Extract the [x, y] coordinate from the center of the cell holding the provided text.  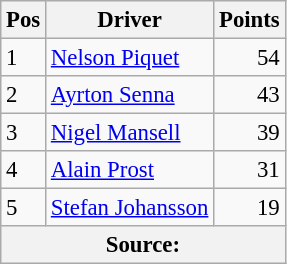
Nelson Piquet [130, 58]
Alain Prost [130, 170]
2 [24, 95]
Source: [143, 245]
31 [250, 170]
Pos [24, 20]
1 [24, 58]
19 [250, 208]
Nigel Mansell [130, 133]
39 [250, 133]
54 [250, 58]
5 [24, 208]
Stefan Johansson [130, 208]
4 [24, 170]
3 [24, 133]
Driver [130, 20]
43 [250, 95]
Points [250, 20]
Ayrton Senna [130, 95]
